Capture the cell that displays the provided text and extract its [X, Y] central coordinate. 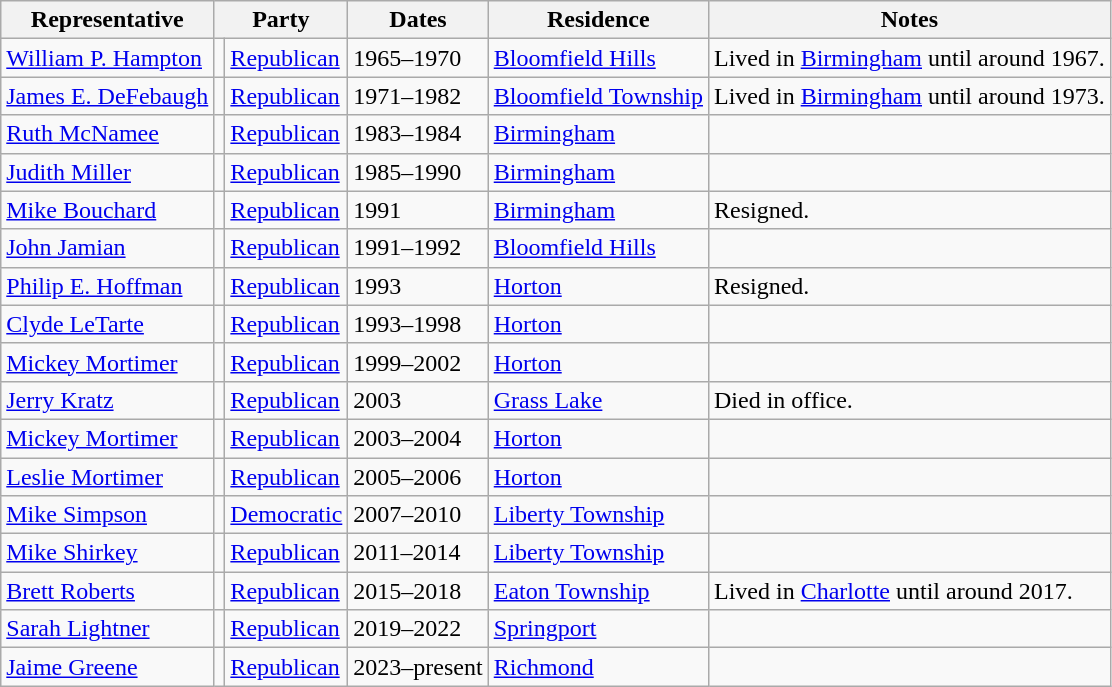
1993–1998 [418, 324]
Died in office. [909, 400]
John Jamian [108, 248]
Lived in Birmingham until around 1973. [909, 96]
Mike Bouchard [108, 210]
Philip E. Hoffman [108, 286]
Jaime Greene [108, 667]
2019–2022 [418, 629]
1999–2002 [418, 362]
Dates [418, 20]
Sarah Lightner [108, 629]
Lived in Birmingham until around 1967. [909, 58]
Representative [108, 20]
Judith Miller [108, 172]
Leslie Mortimer [108, 477]
William P. Hampton [108, 58]
2011–2014 [418, 553]
Jerry Kratz [108, 400]
Lived in Charlotte until around 2017. [909, 591]
James E. DeFebaugh [108, 96]
1965–1970 [418, 58]
1983–1984 [418, 134]
Ruth McNamee [108, 134]
2003–2004 [418, 438]
2023–present [418, 667]
Eaton Township [598, 591]
Springport [598, 629]
2015–2018 [418, 591]
2007–2010 [418, 515]
Grass Lake [598, 400]
Party [281, 20]
1991 [418, 210]
Residence [598, 20]
Mike Simpson [108, 515]
Richmond [598, 667]
1991–1992 [418, 248]
Bloomfield Township [598, 96]
Mike Shirkey [108, 553]
1971–1982 [418, 96]
Democratic [286, 515]
Notes [909, 20]
2003 [418, 400]
1985–1990 [418, 172]
1993 [418, 286]
2005–2006 [418, 477]
Brett Roberts [108, 591]
Clyde LeTarte [108, 324]
